For the text-containing cell, return its midpoint in [X, Y] coordinate format. 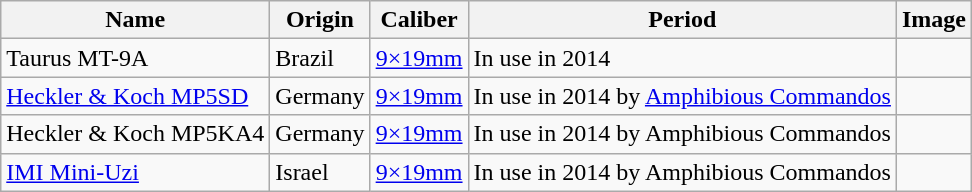
Heckler & Koch MP5KA4 [136, 134]
Israel [320, 172]
In use in 2014 [682, 58]
Taurus MT-9A [136, 58]
Origin [320, 20]
Brazil [320, 58]
Heckler & Koch MP5SD [136, 96]
IMI Mini-Uzi [136, 172]
Caliber [419, 20]
Name [136, 20]
Period [682, 20]
Image [934, 20]
